Determine the (X, Y) coordinate at the center of the cell enclosing the given text.  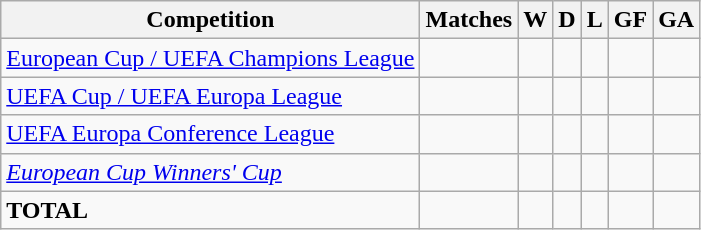
Competition (210, 20)
L (594, 20)
European Cup / UEFA Champions League (210, 58)
UEFA Cup / UEFA Europa League (210, 96)
D (567, 20)
UEFA Europa Conference League (210, 134)
European Cup Winners' Cup (210, 172)
GA (676, 20)
TOTAL (210, 210)
W (536, 20)
GF (630, 20)
Matches (469, 20)
